From the cell containing the given text, extract its center point as (x, y) coordinate. 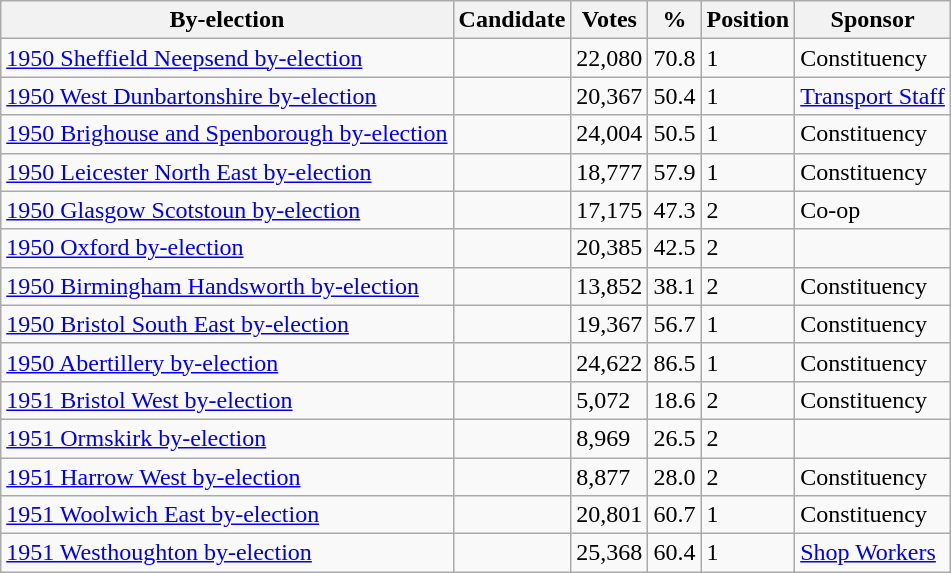
1951 Westhoughton by-election (227, 553)
1950 Birmingham Handsworth by-election (227, 286)
42.5 (674, 248)
1950 Bristol South East by-election (227, 324)
1951 Woolwich East by-election (227, 515)
57.9 (674, 172)
38.1 (674, 286)
24,004 (610, 134)
Sponsor (873, 20)
1950 West Dunbartonshire by-election (227, 96)
1950 Glasgow Scotstoun by-election (227, 210)
8,969 (610, 438)
% (674, 20)
8,877 (610, 477)
19,367 (610, 324)
20,801 (610, 515)
Co-op (873, 210)
70.8 (674, 58)
5,072 (610, 400)
26.5 (674, 438)
1950 Brighouse and Spenborough by-election (227, 134)
1951 Harrow West by-election (227, 477)
50.4 (674, 96)
Shop Workers (873, 553)
25,368 (610, 553)
Transport Staff (873, 96)
56.7 (674, 324)
1951 Ormskirk by-election (227, 438)
1950 Leicester North East by-election (227, 172)
17,175 (610, 210)
86.5 (674, 362)
Votes (610, 20)
20,385 (610, 248)
60.7 (674, 515)
47.3 (674, 210)
24,622 (610, 362)
18.6 (674, 400)
13,852 (610, 286)
18,777 (610, 172)
20,367 (610, 96)
1951 Bristol West by-election (227, 400)
1950 Sheffield Neepsend by-election (227, 58)
1950 Oxford by-election (227, 248)
22,080 (610, 58)
Position (748, 20)
By-election (227, 20)
50.5 (674, 134)
1950 Abertillery by-election (227, 362)
28.0 (674, 477)
Candidate (512, 20)
60.4 (674, 553)
